Scan for the cell matching the given text and deliver its (x, y) coordinate at center. 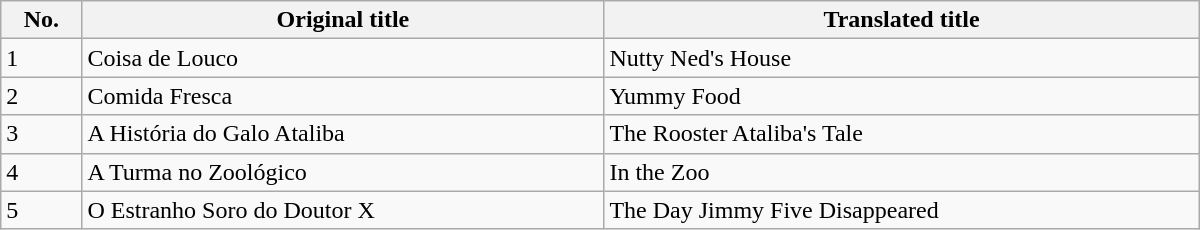
Original title (343, 20)
Translated title (902, 20)
Nutty Ned's House (902, 58)
The Day Jimmy Five Disappeared (902, 210)
1 (42, 58)
Comida Fresca (343, 96)
5 (42, 210)
3 (42, 134)
O Estranho Soro do Doutor X (343, 210)
Coisa de Louco (343, 58)
Yummy Food (902, 96)
The Rooster Ataliba's Tale (902, 134)
A Turma no Zoológico (343, 172)
A História do Galo Ataliba (343, 134)
4 (42, 172)
In the Zoo (902, 172)
No. (42, 20)
2 (42, 96)
